Detect which cell encompasses the target text, then output its (x, y) center coordinate. 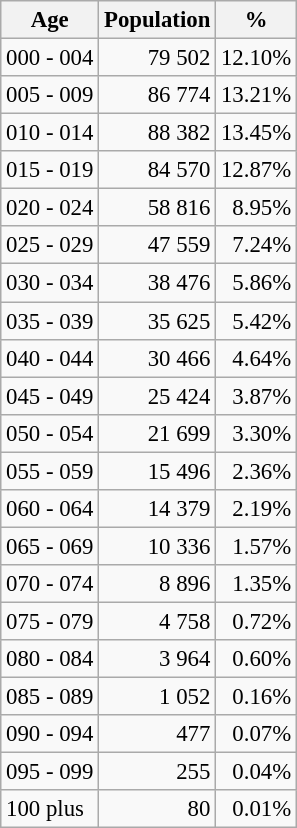
15 496 (158, 471)
080 - 084 (50, 659)
477 (158, 734)
Population (158, 20)
2.36% (256, 471)
070 - 074 (50, 584)
13.21% (256, 95)
090 - 094 (50, 734)
4.64% (256, 358)
25 424 (158, 396)
12.10% (256, 58)
255 (158, 772)
005 - 009 (50, 95)
0.16% (256, 697)
035 - 039 (50, 321)
000 - 004 (50, 58)
065 - 069 (50, 546)
7.24% (256, 245)
21 699 (158, 433)
13.45% (256, 133)
3.87% (256, 396)
58 816 (158, 208)
0.04% (256, 772)
0.60% (256, 659)
085 - 089 (50, 697)
8.95% (256, 208)
050 - 054 (50, 433)
3.30% (256, 433)
055 - 059 (50, 471)
5.42% (256, 321)
1.35% (256, 584)
025 - 029 (50, 245)
80 (158, 809)
14 379 (158, 509)
12.87% (256, 170)
35 625 (158, 321)
095 - 099 (50, 772)
8 896 (158, 584)
010 - 014 (50, 133)
79 502 (158, 58)
060 - 064 (50, 509)
0.01% (256, 809)
38 476 (158, 283)
3 964 (158, 659)
88 382 (158, 133)
4 758 (158, 621)
% (256, 20)
020 - 024 (50, 208)
84 570 (158, 170)
1.57% (256, 546)
075 - 079 (50, 621)
045 - 049 (50, 396)
5.86% (256, 283)
0.07% (256, 734)
30 466 (158, 358)
10 336 (158, 546)
2.19% (256, 509)
0.72% (256, 621)
040 - 044 (50, 358)
47 559 (158, 245)
030 - 034 (50, 283)
Age (50, 20)
100 plus (50, 809)
1 052 (158, 697)
86 774 (158, 95)
015 - 019 (50, 170)
